Capture the cell that displays the provided text and extract its [x, y] central coordinate. 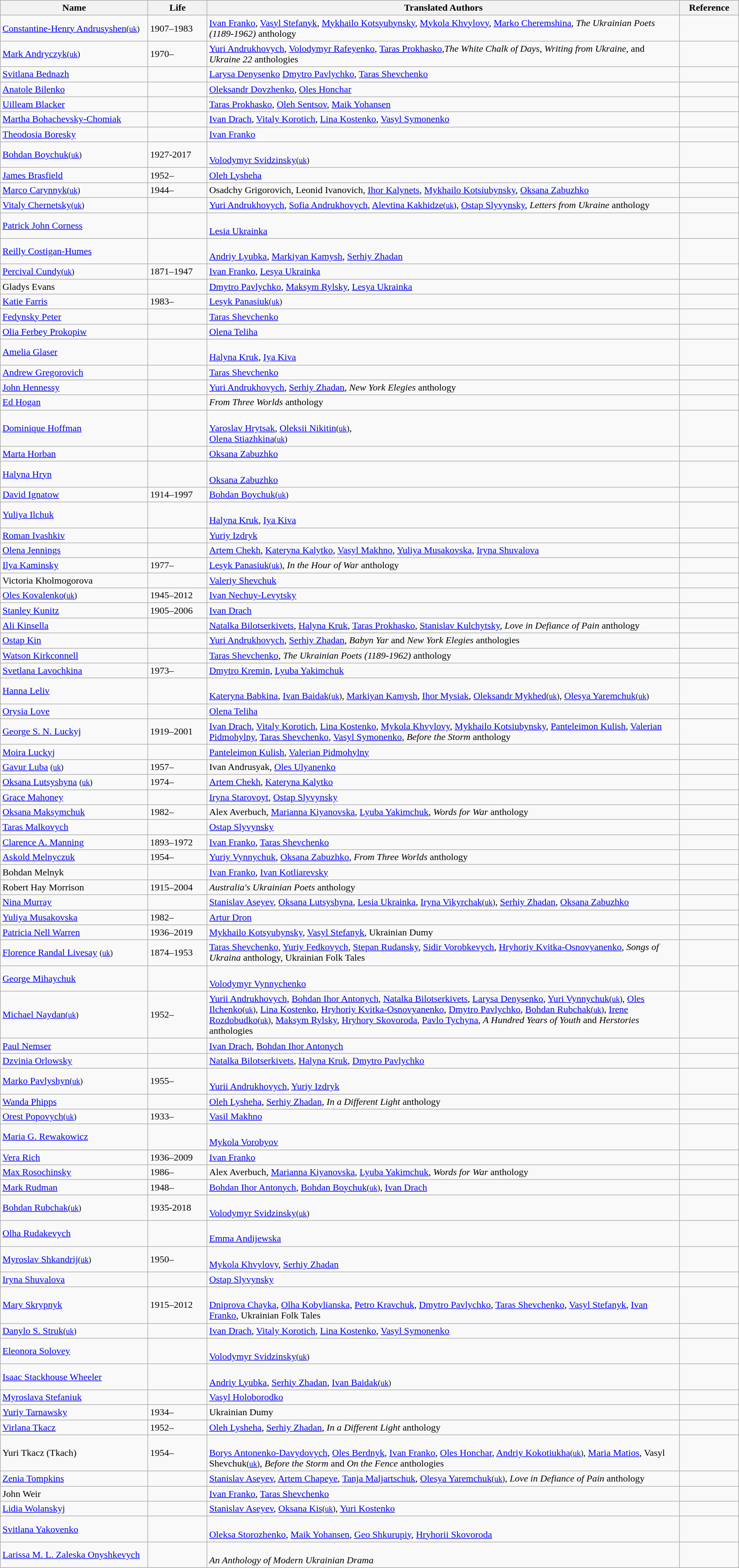
Emma Andijewska [443, 1234]
Maria G. Rewakowicz [74, 1137]
Iryna Starovoyt, Ostap Slyvynsky [443, 797]
James Brasfield [74, 175]
Katie Farris [74, 302]
1970– [178, 54]
Taras Malkovych [74, 827]
1915–2012 [178, 1305]
Larysa Denysenko Dmytro Pavlychko, Taras Shevchenko [443, 74]
Yuri Andrukhovych, Volodymyr Rafeyenko, Taras Prokhasko,The White Chalk of Days, Writing from Ukraine, and Ukraine 22 anthologies [443, 54]
1907–1983 [178, 28]
Svitlana Yakovenko [74, 1529]
George Mihaychuk [74, 978]
Ivan Nechuy-Levytsky [443, 595]
Name [74, 8]
Myroslav Shkandrij(uk) [74, 1259]
Gavur Luba (uk) [74, 767]
Gladys Evans [74, 287]
Oleksandr Dovzhenko, Oles Honchar [443, 89]
An Anthology of Modern Ukrainian Drama [443, 1555]
Martha Bohachevsky-Chomiak [74, 119]
Volodymyr Vynnychenko [443, 978]
1874–1953 [178, 952]
Reilly Costigan-Humes [74, 251]
1936–2019 [178, 932]
1977– [178, 565]
Yuliya Musakovska [74, 917]
Osadchy Grigorovich, Leonid Ivanovich, Ihor Kalynets, Mykhailo Kotsiubynsky, Oksana Zabuzhko [443, 190]
Life [178, 8]
Artem Chekh, Kateryna Kalytko [443, 782]
1945–2012 [178, 595]
Natalka Bilotserkivets, Halyna Kruk, Dmytro Pavlychko [443, 1061]
Artur Dron [443, 917]
Dmytro Pavlychko, Maksym Rylsky, Lesya Ukrainka [443, 287]
Olha Rudakevych [74, 1234]
Nina Murray [74, 902]
Mykola Khvylovy, Serhiy Zhadan [443, 1259]
Vasyl Holoborodko [443, 1397]
Halyna Hryn [74, 474]
Andriy Lyubka, Markiyan Kamysh, Serhiy Zhadan [443, 251]
Marta Horban [74, 454]
Oles Kovalenko(uk) [74, 595]
Olena Jennings [74, 550]
Yuri Andrukhovych, Sofia Andrukhovych, Alevtina Kakhidze(uk), Ostap Slyvynsky, Letters from Ukraine anthology [443, 205]
Oleh Lysheha [443, 175]
Bohdan Melnyk [74, 872]
Ali Kinsella [74, 625]
1914–1997 [178, 494]
Bohdan Rubchak(uk) [74, 1207]
Taras Shevchenko, The Ukrainian Poets (1189-1962) anthology [443, 655]
1936–2009 [178, 1157]
Oksana Maksymchuk [74, 812]
Lesyk Panasiuk(uk) [443, 302]
Ed Hogan [74, 402]
Uilleam Blacker [74, 104]
Zenia Tompkins [74, 1479]
Myroslava Stefaniuk [74, 1397]
Yuri Andrukhovych, Serhiy Zhadan, Babyn Yar and New York Elegies anthologies [443, 640]
Ivan Franko, Ivan Kotliarevsky [443, 872]
1915–2004 [178, 887]
Australia's Ukrainian Poets anthology [443, 887]
Yaroslav Hrytsak, Oleksii Nikitin(uk), Olena Stiazhkina(uk) [443, 428]
1893–1972 [178, 842]
Patrick John Corness [74, 225]
Yuri Andrukhovych, Serhiy Zhadan, New York Elegies anthology [443, 387]
David Ignatow [74, 494]
Grace Mahoney [74, 797]
Marco Carynnyk(uk) [74, 190]
Yuliya Ilchuk [74, 515]
John Weir [74, 1494]
Victoria Kholmogorova [74, 580]
Watson Kirkconnell [74, 655]
Vera Rich [74, 1157]
Stanley Kunitz [74, 610]
Stanislav Aseyev, Oksana Lutsyshyna, Lesia Ukrainka, Iryna Vikyrchak(uk), Serhiy Zhadan, Oksana Zabuzhko [443, 902]
Orest Popovych(uk) [74, 1117]
Larissa M. L. Zaleska Onyshkevych [74, 1555]
Svetlana Lavochkina [74, 670]
1948– [178, 1187]
Wanda Phipps [74, 1101]
Ivan Franko, Lesya Ukrainka [443, 272]
Mykhailo Kotsyubynsky, Vasyl Stefanyk, Ukrainian Dumy [443, 932]
Lidia Wolanskyj [74, 1509]
Ilya Kaminsky [74, 565]
Paul Nemser [74, 1046]
Askold Melnyczuk [74, 857]
Iryna Shuvalova [74, 1279]
Michael Naydan(uk) [74, 1015]
Kateryna Babkina, Ivan Baidak(uk), Markiyan Kamysh, Ihor Mysiak, Oleksandr Mykhed(uk), Olesya Yaremchuk(uk) [443, 691]
1927-2017 [178, 155]
Marko Pavlyshyn(uk) [74, 1081]
Yuriy Vynnychuk, Oksana Zabuzhko, From Three Worlds anthology [443, 857]
1919–2001 [178, 731]
1934– [178, 1412]
Andriy Lyubka, Serhiy Zhadan, Ivan Baidak(uk) [443, 1376]
Ivan Drach [443, 610]
Taras Prokhasko, Oleh Sentsov, Maik Yohansen [443, 104]
Mary Skrypnyk [74, 1305]
Mark Rudman [74, 1187]
Reference [709, 8]
1950– [178, 1259]
1974– [178, 782]
Stanislav Aseyev, Oksana Kis(uk), Yuri Kostenko [443, 1509]
Panteleimon Kulish, Valerian Pidmohylny [443, 752]
1944– [178, 190]
Andrew Gregorovich [74, 372]
Roman Ivashkiv [74, 535]
Orysia Love [74, 711]
Eleonora Solovey [74, 1351]
Ostap Kin [74, 640]
Constantine-Henry Andrusyshen(uk) [74, 28]
1986– [178, 1172]
Virlana Tkacz [74, 1427]
Anatole Bilenko [74, 89]
Danylo S. Struk(uk) [74, 1331]
Mark Andryczyk(uk) [74, 54]
Stanislav Aseyev, Artem Chapeye, Tanja Maljartschuk, Olesya Yaremchuk(uk), Love in Defiance of Pain anthology [443, 1479]
Florence Randal Livesay (uk) [74, 952]
Dominique Hoffman [74, 428]
Artem Chekh, Kateryna Kalytko, Vasyl Makhno, Yuliya Musakovska, Iryna Shuvalova [443, 550]
Robert Hay Morrison [74, 887]
1871–1947 [178, 272]
John Hennessy [74, 387]
Isaac Stackhouse Wheeler [74, 1376]
Taras Shevchenko, Yuriy Fedkovych, Stepan Rudansky, Sidir Vorobkevych, Hryhoriy Kvitka-Osnovyanenko, Songs of Ukraina anthology, Ukrainian Folk Tales [443, 952]
Yuri Tkacz (Tkach) [74, 1453]
Olia Ferbey Prokopiw [74, 332]
Ivan Andrusyak, Oles Ulyanenko [443, 767]
Ukrainian Dumy [443, 1412]
Patricia Nell Warren [74, 932]
1973– [178, 670]
Oksana Lutsyshyna (uk) [74, 782]
Vitaly Chernetsky(uk) [74, 205]
Lesia Ukrainka [443, 225]
Translated Authors [443, 8]
Natalka Bilotserkivets, Halyna Kruk, Taras Prokhasko, Stanislav Kulchytsky, Love in Defiance of Pain anthology [443, 625]
Moira Luckyj [74, 752]
Dmytro Kremin, Lyuba Yakimchuk [443, 670]
Hanna Leliv [74, 691]
Ivan Franko, Vasyl Stefanyk, Mykhailo Kotsyubynsky, Mykola Khvylovy, Marko Cheremshina, The Ukrainian Poets (1189-1962) anthology [443, 28]
1955– [178, 1081]
Dzvinia Orlowsky [74, 1061]
Fedynsky Peter [74, 317]
Yuriy Tarnawsky [74, 1412]
Max Rosochinsky [74, 1172]
1935-2018 [178, 1207]
George S. N. Luckyj [74, 731]
1905–2006 [178, 610]
Dniprova Chayka, Olha Kobylianska, Petro Kravchuk, Dmytro Pavlychko, Taras Shevchenko, Vasyl Stefanyk, Ivan Franko, Ukrainian Folk Tales [443, 1305]
Mykola Vorobyov [443, 1137]
Valeriy Shevchuk [443, 580]
Clarence A. Manning [74, 842]
Percival Cundy(uk) [74, 272]
Amelia Glaser [74, 352]
From Three Worlds anthology [443, 402]
1983– [178, 302]
Lesyk Panasiuk(uk), In the Hour of War anthology [443, 565]
Oleksa Storozhenko, Maik Yohansen, Geo Shkurupiy, Hryhorii Skovoroda [443, 1529]
Vasil Makhno [443, 1117]
1957– [178, 767]
1933– [178, 1117]
Yuriy Izdryk [443, 535]
Theodosia Boresky [74, 134]
Yurii Andrukhovych, Yuriy Izdryk [443, 1081]
Bohdan Ihor Antonych, Bohdan Boychuk(uk), Ivan Drach [443, 1187]
Ivan Drach, Bohdan Ihor Antonych [443, 1046]
Svitlana Bednazh [74, 74]
